Scan for the cell matching the given text and deliver its (X, Y) coordinate at center. 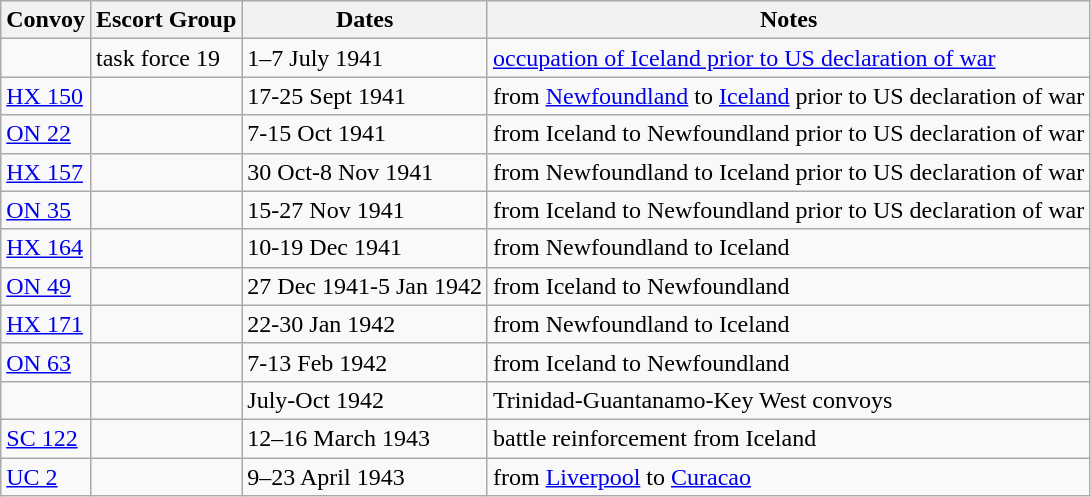
15-27 Nov 1941 (365, 210)
12–16 March 1943 (365, 438)
UC 2 (46, 477)
1–7 July 1941 (365, 58)
Escort Group (166, 20)
10-19 Dec 1941 (365, 248)
17-25 Sept 1941 (365, 96)
Convoy (46, 20)
HX 157 (46, 172)
9–23 April 1943 (365, 477)
from Liverpool to Curacao (788, 477)
occupation of Iceland prior to US declaration of war (788, 58)
30 Oct-8 Nov 1941 (365, 172)
battle reinforcement from Iceland (788, 438)
22-30 Jan 1942 (365, 324)
HX 164 (46, 248)
27 Dec 1941-5 Jan 1942 (365, 286)
Trinidad-Guantanamo-Key West convoys (788, 400)
Notes (788, 20)
HX 171 (46, 324)
ON 49 (46, 286)
HX 150 (46, 96)
July-Oct 1942 (365, 400)
ON 22 (46, 134)
task force 19 (166, 58)
ON 35 (46, 210)
7-15 Oct 1941 (365, 134)
ON 63 (46, 362)
SC 122 (46, 438)
7-13 Feb 1942 (365, 362)
Dates (365, 20)
